Identify which cell holds the provided text, then report its [X, Y] central coordinate. 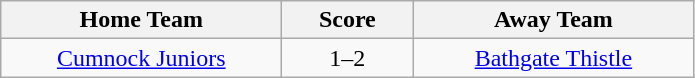
Away Team [554, 20]
Bathgate Thistle [554, 58]
Home Team [142, 20]
Score [348, 20]
1–2 [348, 58]
Cumnock Juniors [142, 58]
